Return (x, y) of the center of cell containing provided text 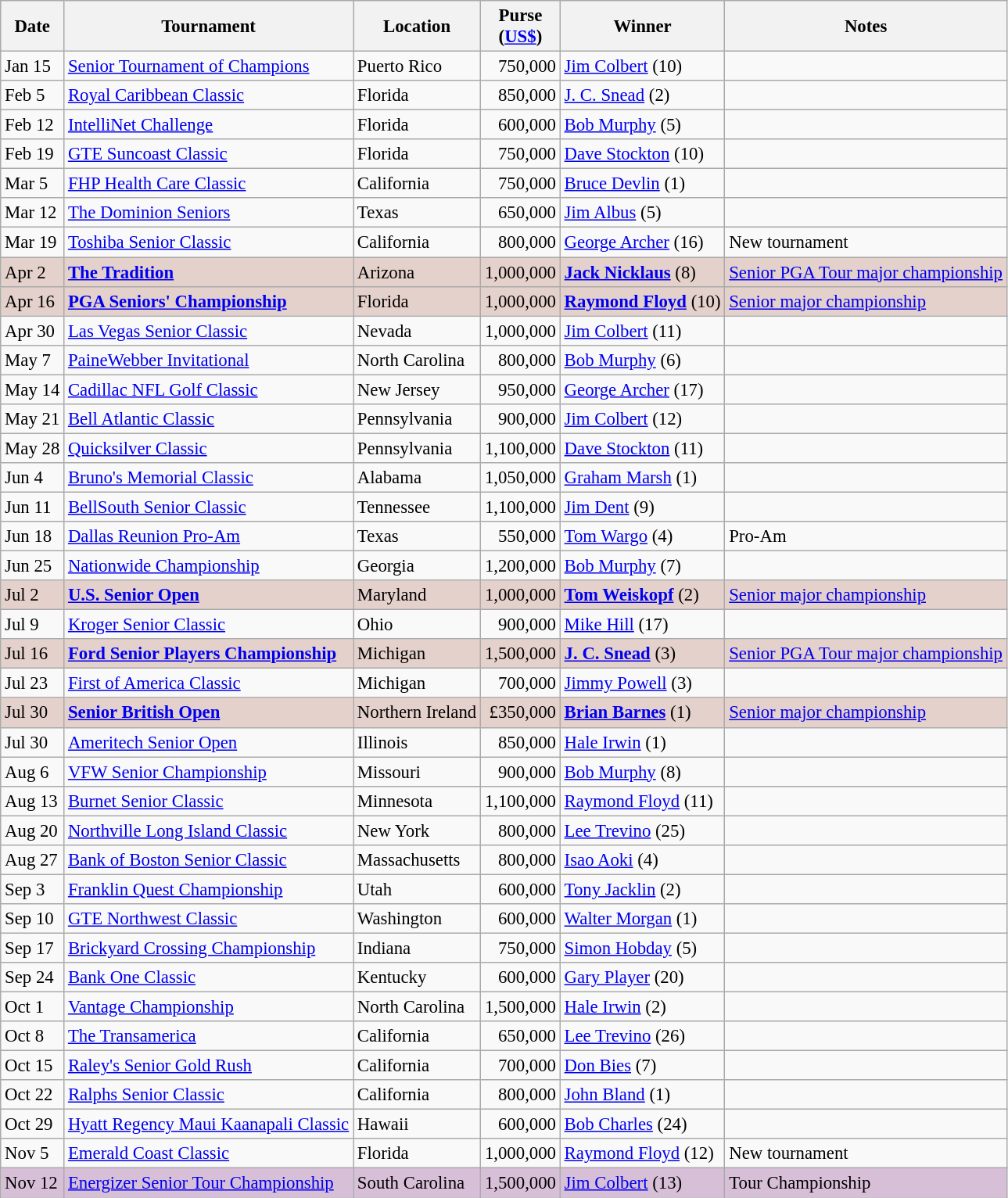
Location (418, 27)
Puerto Rico (418, 66)
Nov 5 (33, 1153)
Jul 9 (33, 625)
Tour Championship (866, 1183)
Jim Dent (9) (643, 507)
Tennessee (418, 507)
Raymond Floyd (11) (643, 801)
Bruce Devlin (1) (643, 184)
Tom Wargo (4) (643, 536)
Bell Atlantic Classic (209, 419)
Jim Colbert (10) (643, 66)
Tournament (209, 27)
Bank of Boston Senior Classic (209, 860)
Jimmy Powell (3) (643, 683)
Oct 8 (33, 1036)
Oct 29 (33, 1124)
Toshiba Senior Classic (209, 242)
Bob Murphy (7) (643, 566)
Hale Irwin (1) (643, 742)
Dave Stockton (10) (643, 154)
The Transamerica (209, 1036)
Bob Murphy (8) (643, 772)
New Jersey (418, 389)
Minnesota (418, 801)
J. C. Snead (2) (643, 95)
Emerald Coast Classic (209, 1153)
Walter Morgan (1) (643, 919)
Quicksilver Classic (209, 448)
Simon Hobday (5) (643, 948)
George Archer (16) (643, 242)
Alabama (418, 478)
Bob Charles (24) (643, 1124)
Pro-Am (866, 536)
Oct 1 (33, 1007)
Kroger Senior Classic (209, 625)
Winner (643, 27)
Utah (418, 889)
Jun 4 (33, 478)
Nov 12 (33, 1183)
South Carolina (418, 1183)
Isao Aoki (4) (643, 860)
Notes (866, 27)
1,050,000 (521, 478)
New York (418, 830)
Tony Jacklin (2) (643, 889)
Jim Colbert (11) (643, 331)
Sep 3 (33, 889)
Raley's Senior Gold Rush (209, 1066)
Franklin Quest Championship (209, 889)
Aug 27 (33, 860)
Feb 12 (33, 125)
Burnet Senior Classic (209, 801)
Feb 5 (33, 95)
Maryland (418, 595)
Jim Colbert (12) (643, 419)
Jul 16 (33, 654)
May 14 (33, 389)
IntelliNet Challenge (209, 125)
Hawaii (418, 1124)
Apr 2 (33, 272)
Bob Murphy (5) (643, 125)
The Dominion Seniors (209, 213)
Jan 15 (33, 66)
£350,000 (521, 713)
PGA Seniors' Championship (209, 301)
Aug 6 (33, 772)
Brian Barnes (1) (643, 713)
Jim Colbert (13) (643, 1183)
Jun 11 (33, 507)
Oct 22 (33, 1095)
GTE Northwest Classic (209, 919)
Senior British Open (209, 713)
Ameritech Senior Open (209, 742)
Washington (418, 919)
John Bland (1) (643, 1095)
FHP Health Care Classic (209, 184)
Oct 15 (33, 1066)
George Archer (17) (643, 389)
Bob Murphy (6) (643, 360)
First of America Classic (209, 683)
May 28 (33, 448)
Illinois (418, 742)
Lee Trevino (26) (643, 1036)
GTE Suncoast Classic (209, 154)
Jul 2 (33, 595)
Nationwide Championship (209, 566)
Aug 13 (33, 801)
Lee Trevino (25) (643, 830)
Cadillac NFL Golf Classic (209, 389)
Mar 5 (33, 184)
Jun 25 (33, 566)
Sep 17 (33, 948)
Senior Tournament of Champions (209, 66)
U.S. Senior Open (209, 595)
Energizer Senior Tour Championship (209, 1183)
Purse(US$) (521, 27)
Ford Senior Players Championship (209, 654)
Dallas Reunion Pro-Am (209, 536)
Ohio (418, 625)
1,200,000 (521, 566)
Mike Hill (17) (643, 625)
Jack Nicklaus (8) (643, 272)
Jul 23 (33, 683)
Don Bies (7) (643, 1066)
BellSouth Senior Classic (209, 507)
Indiana (418, 948)
Nevada (418, 331)
Date (33, 27)
Bank One Classic (209, 977)
May 21 (33, 419)
Missouri (418, 772)
Raymond Floyd (12) (643, 1153)
Vantage Championship (209, 1007)
Northern Ireland (418, 713)
PaineWebber Invitational (209, 360)
Raymond Floyd (10) (643, 301)
Gary Player (20) (643, 977)
Sep 24 (33, 977)
Ralphs Senior Classic (209, 1095)
Jim Albus (5) (643, 213)
Mar 19 (33, 242)
Mar 12 (33, 213)
J. C. Snead (3) (643, 654)
Arizona (418, 272)
Las Vegas Senior Classic (209, 331)
Kentucky (418, 977)
Jun 18 (33, 536)
Sep 10 (33, 919)
Dave Stockton (11) (643, 448)
Graham Marsh (1) (643, 478)
VFW Senior Championship (209, 772)
Bruno's Memorial Classic (209, 478)
Feb 19 (33, 154)
The Tradition (209, 272)
Apr 16 (33, 301)
Northville Long Island Classic (209, 830)
Hale Irwin (2) (643, 1007)
Royal Caribbean Classic (209, 95)
Massachusetts (418, 860)
Hyatt Regency Maui Kaanapali Classic (209, 1124)
Tom Weiskopf (2) (643, 595)
May 7 (33, 360)
Aug 20 (33, 830)
Brickyard Crossing Championship (209, 948)
Georgia (418, 566)
950,000 (521, 389)
Apr 30 (33, 331)
550,000 (521, 536)
